Locate the cell with the specified text and output its [X, Y] center coordinate. 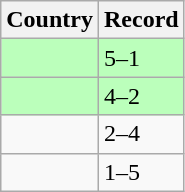
5–1 [141, 58]
Record [141, 20]
1–5 [141, 172]
2–4 [141, 134]
Country [50, 20]
4–2 [141, 96]
